Return the (x, y) coordinate for the center point of the cell that contains the specified text.  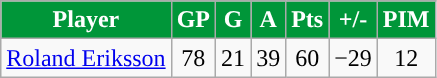
Pts (308, 20)
60 (308, 58)
+/- (354, 20)
78 (193, 58)
GP (193, 20)
Player (86, 20)
−29 (354, 58)
12 (406, 58)
A (268, 20)
39 (268, 58)
Roland Eriksson (86, 58)
21 (234, 58)
PIM (406, 20)
G (234, 20)
